Return the [X, Y] coordinate for the center point of the cell that contains the specified text.  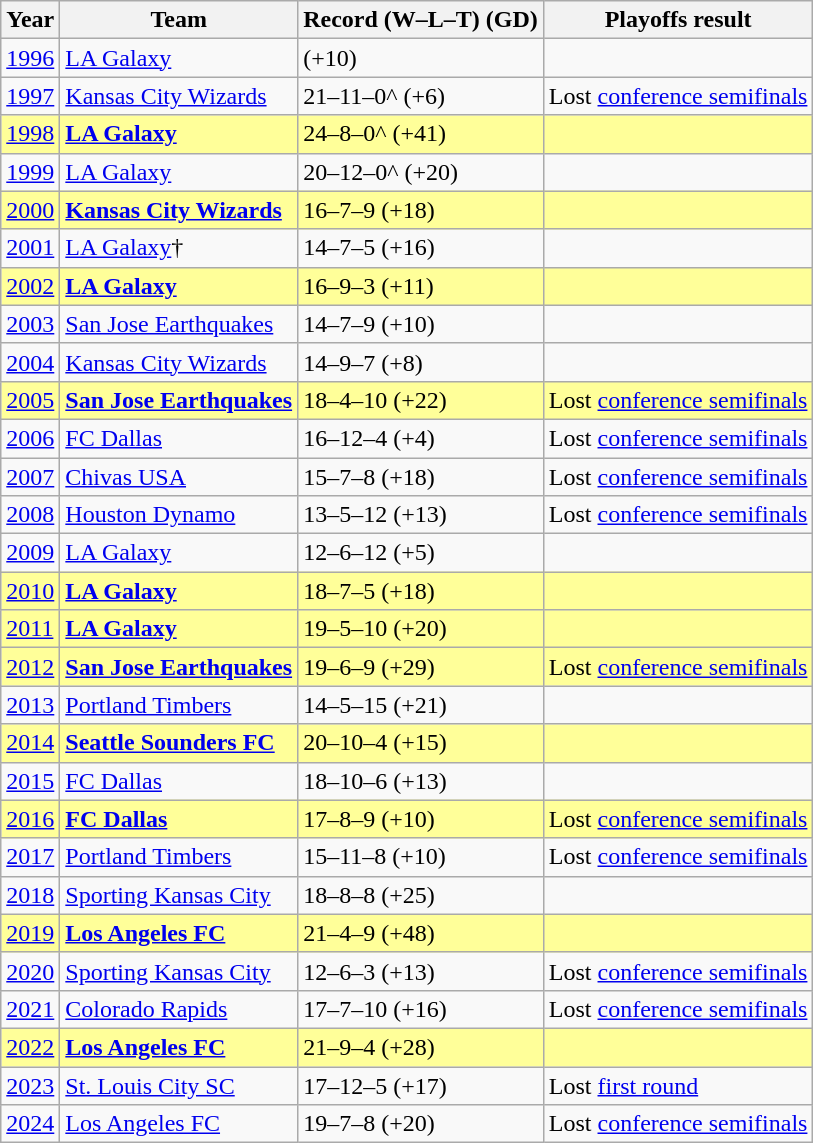
2016 [30, 819]
2024 [30, 1124]
2005 [30, 400]
2021 [30, 1009]
13–5–12 (+13) [421, 515]
2023 [30, 1085]
Playoffs result [678, 20]
Seattle Sounders FC [179, 743]
15–11–8 (+10) [421, 857]
17–8–9 (+10) [421, 819]
15–7–8 (+18) [421, 477]
19–7–8 (+20) [421, 1124]
Team [179, 20]
18–7–5 (+18) [421, 591]
16–12–4 (+4) [421, 438]
16–7–9 (+18) [421, 210]
14–9–7 (+8) [421, 362]
18–4–10 (+22) [421, 400]
2011 [30, 629]
Year [30, 20]
21–4–9 (+48) [421, 933]
21–11–0^ (+6) [421, 96]
2004 [30, 362]
19–6–9 (+29) [421, 667]
St. Louis City SC [179, 1085]
2002 [30, 286]
20–12–0^ (+20) [421, 172]
14–7–9 (+10) [421, 324]
2012 [30, 667]
1999 [30, 172]
Colorado Rapids [179, 1009]
2001 [30, 248]
2003 [30, 324]
20–10–4 (+15) [421, 743]
2006 [30, 438]
2008 [30, 515]
17–7–10 (+16) [421, 1009]
12–6–3 (+13) [421, 971]
2013 [30, 705]
Houston Dynamo [179, 515]
19–5–10 (+20) [421, 629]
Record (W–L–T) (GD) [421, 20]
18–10–6 (+13) [421, 781]
2015 [30, 781]
2018 [30, 895]
Chivas USA [179, 477]
2022 [30, 1047]
12–6–12 (+5) [421, 553]
LA Galaxy† [179, 248]
1998 [30, 134]
2017 [30, 857]
14–7–5 (+16) [421, 248]
1996 [30, 58]
2000 [30, 210]
(+10) [421, 58]
17–12–5 (+17) [421, 1085]
18–8–8 (+25) [421, 895]
14–5–15 (+21) [421, 705]
2007 [30, 477]
Lost first round [678, 1085]
1997 [30, 96]
16–9–3 (+11) [421, 286]
24–8–0^ (+41) [421, 134]
21–9–4 (+28) [421, 1047]
2014 [30, 743]
2010 [30, 591]
2019 [30, 933]
2020 [30, 971]
2009 [30, 553]
